Capture the cell that displays the provided text and extract its (x, y) central coordinate. 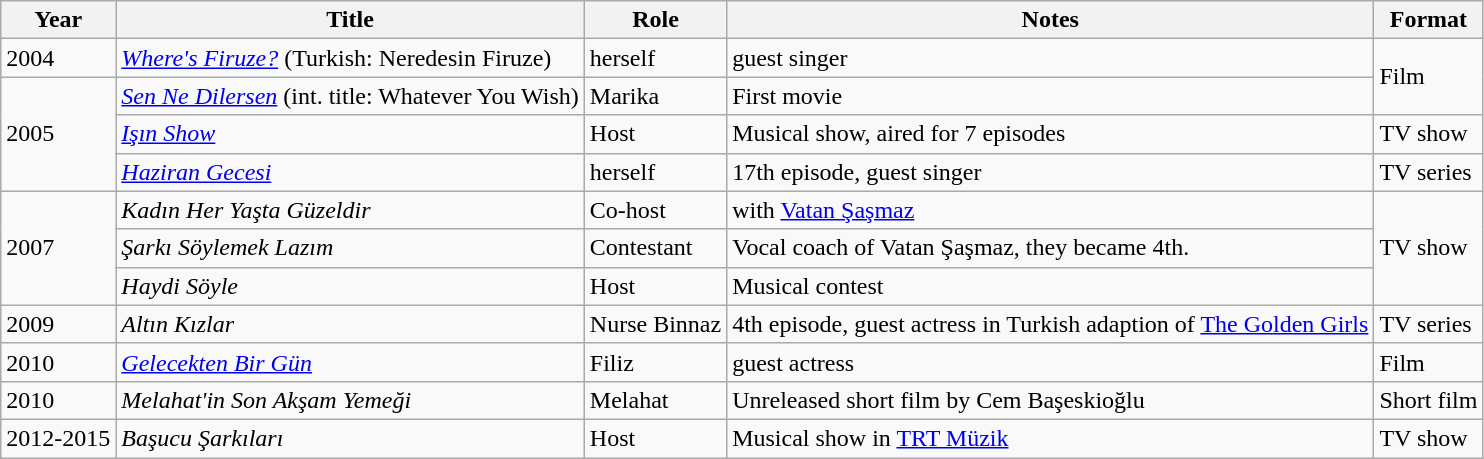
2009 (58, 324)
Where's Firuze? (Turkish: Neredesin Firuze) (350, 58)
2004 (58, 58)
4th episode, guest actress in Turkish adaption of The Golden Girls (1050, 324)
Sen Ne Dilersen (int. title: Whatever You Wish) (350, 96)
Format (1428, 20)
Melahat (655, 400)
Şarkı Söylemek Lazım (350, 248)
2005 (58, 134)
Işın Show (350, 134)
Melahat'in Son Akşam Yemeği (350, 400)
Notes (1050, 20)
Nurse Binnaz (655, 324)
Short film (1428, 400)
Haziran Gecesi (350, 172)
Altın Kızlar (350, 324)
Vocal coach of Vatan Şaşmaz, they became 4th. (1050, 248)
Musical contest (1050, 286)
2012-2015 (58, 438)
with Vatan Şaşmaz (1050, 210)
Kadın Her Yaşta Güzeldir (350, 210)
Musical show in TRT Müzik (1050, 438)
guest actress (1050, 362)
Unreleased short film by Cem Başeskioğlu (1050, 400)
Musical show, aired for 7 episodes (1050, 134)
guest singer (1050, 58)
Başucu Şarkıları (350, 438)
Marika (655, 96)
First movie (1050, 96)
Year (58, 20)
Co-host (655, 210)
Haydi Söyle (350, 286)
Role (655, 20)
17th episode, guest singer (1050, 172)
Contestant (655, 248)
2007 (58, 248)
Title (350, 20)
Gelecekten Bir Gün (350, 362)
Filiz (655, 362)
